Return the (x, y) coordinate for the center point of the cell that contains the specified text.  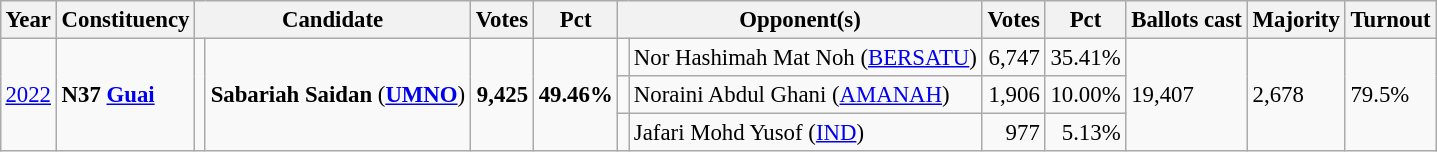
Turnout (1390, 20)
Opponent(s) (800, 20)
N37 Guai (125, 94)
9,425 (502, 94)
49.46% (576, 94)
79.5% (1390, 94)
Constituency (125, 20)
5.13% (1086, 133)
977 (1014, 133)
35.41% (1086, 57)
Jafari Mohd Yusof (IND) (806, 133)
2022 (28, 94)
Noraini Abdul Ghani (AMANAH) (806, 95)
Year (28, 20)
Majority (1296, 20)
1,906 (1014, 95)
Nor Hashimah Mat Noh (BERSATU) (806, 57)
2,678 (1296, 94)
10.00% (1086, 95)
Candidate (333, 20)
19,407 (1186, 94)
Sabariah Saidan (UMNO) (338, 94)
Ballots cast (1186, 20)
6,747 (1014, 57)
